Output the (X, Y) coordinate of the center of the cell containing the given text.  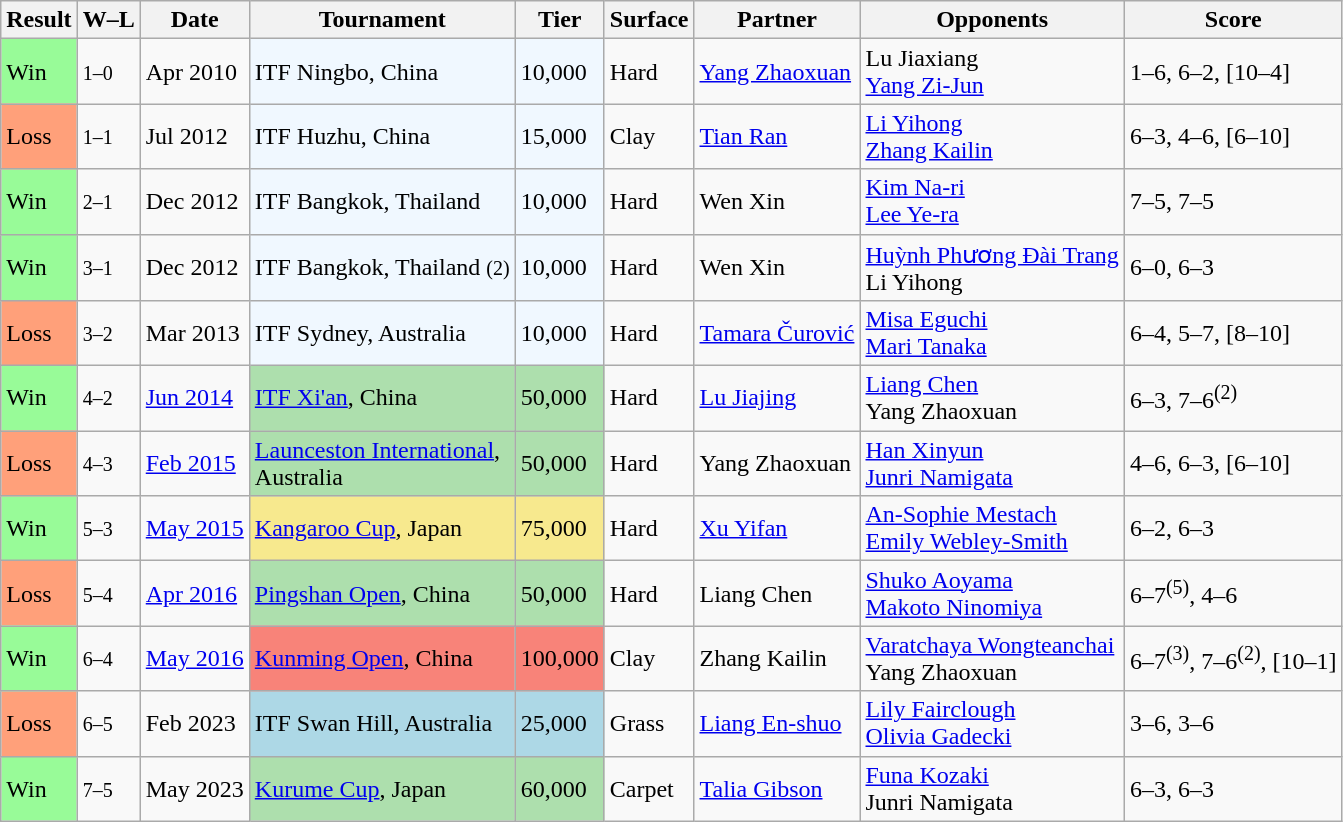
4–3 (108, 464)
75,000 (560, 528)
ITF Sydney, Australia (382, 334)
25,000 (560, 724)
Liang Chen (777, 594)
6–3, 6–3 (1233, 788)
Tian Ran (777, 136)
Liang Chen Yang Zhaoxuan (992, 398)
Opponents (992, 20)
Varatchaya Wongteanchai Yang Zhaoxuan (992, 658)
Launceston International, Australia (382, 464)
Kurume Cup, Japan (382, 788)
An-Sophie Mestach Emily Webley-Smith (992, 528)
Apr 2016 (194, 594)
3–1 (108, 268)
Carpet (649, 788)
Lu Jiajing (777, 398)
6–4, 5–7, [8–10] (1233, 334)
3–6, 3–6 (1233, 724)
May 2016 (194, 658)
ITF Huzhu, China (382, 136)
Huỳnh Phương Đài Trang Li Yihong (992, 268)
Misa Eguchi Mari Tanaka (992, 334)
Tamara Čurović (777, 334)
4–2 (108, 398)
Tournament (382, 20)
May 2023 (194, 788)
Date (194, 20)
Surface (649, 20)
ITF Bangkok, Thailand (382, 202)
Feb 2023 (194, 724)
Tier (560, 20)
Mar 2013 (194, 334)
Score (1233, 20)
1–1 (108, 136)
Talia Gibson (777, 788)
15,000 (560, 136)
3–2 (108, 334)
6–3, 7–6(2) (1233, 398)
1–6, 6–2, [10–4] (1233, 72)
Kangaroo Cup, Japan (382, 528)
Result (39, 20)
ITF Ningbo, China (382, 72)
5–4 (108, 594)
ITF Xi'an, China (382, 398)
6–0, 6–3 (1233, 268)
Lily Fairclough Olivia Gadecki (992, 724)
Grass (649, 724)
7–5 (108, 788)
7–5, 7–5 (1233, 202)
Li Yihong Zhang Kailin (992, 136)
Shuko Aoyama Makoto Ninomiya (992, 594)
Kunming Open, China (382, 658)
Partner (777, 20)
4–6, 6–3, [6–10] (1233, 464)
Xu Yifan (777, 528)
Han Xinyun Junri Namigata (992, 464)
6–7(3), 7–6(2), [10–1] (1233, 658)
Jun 2014 (194, 398)
6–5 (108, 724)
6–4 (108, 658)
Jul 2012 (194, 136)
Feb 2015 (194, 464)
6–2, 6–3 (1233, 528)
Funa Kozaki Junri Namigata (992, 788)
ITF Swan Hill, Australia (382, 724)
Pingshan Open, China (382, 594)
ITF Bangkok, Thailand (2) (382, 268)
60,000 (560, 788)
5–3 (108, 528)
Kim Na-ri Lee Ye-ra (992, 202)
100,000 (560, 658)
May 2015 (194, 528)
6–7(5), 4–6 (1233, 594)
6–3, 4–6, [6–10] (1233, 136)
Zhang Kailin (777, 658)
1–0 (108, 72)
Liang En-shuo (777, 724)
W–L (108, 20)
Lu Jiaxiang Yang Zi-Jun (992, 72)
Apr 2010 (194, 72)
2–1 (108, 202)
